Determine the [x, y] coordinate at the center of the cell enclosing the given text.  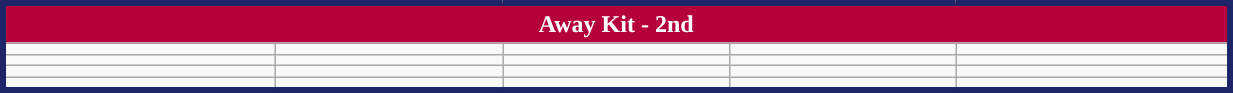
Away Kit - 2nd [616, 23]
